Return the (X, Y) coordinate for the center point of the cell that contains the specified text.  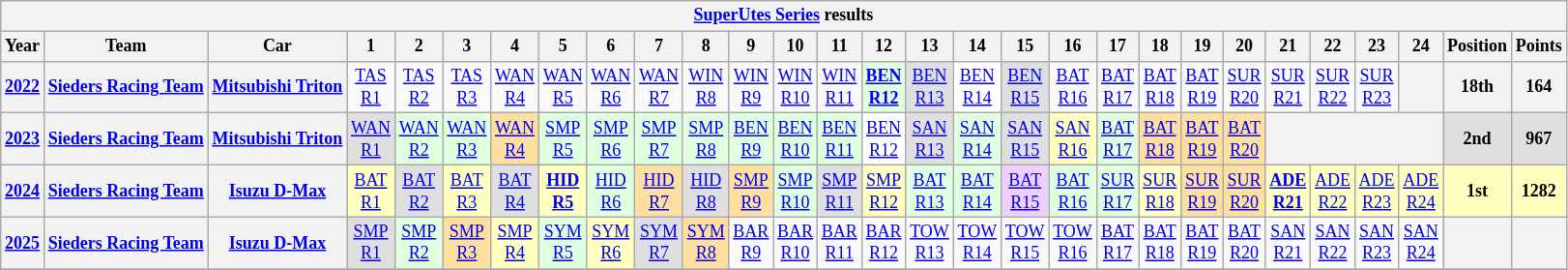
BENR9 (751, 139)
967 (1539, 139)
BATR15 (1025, 191)
SMPR9 (751, 191)
21 (1288, 46)
SYMR7 (659, 243)
SYMR5 (563, 243)
14 (976, 46)
BATR1 (371, 191)
SMPR11 (839, 191)
SYMR8 (706, 243)
20 (1244, 46)
WANR6 (611, 87)
2024 (23, 191)
SMPR6 (611, 139)
Position (1477, 46)
BATR13 (930, 191)
TOWR15 (1025, 243)
WANR2 (419, 139)
SANR15 (1025, 139)
13 (930, 46)
18th (1477, 87)
BARR12 (884, 243)
HIDR8 (706, 191)
SMPR7 (659, 139)
16 (1073, 46)
BATR4 (515, 191)
1st (1477, 191)
SANR22 (1333, 243)
HIDR5 (563, 191)
17 (1118, 46)
Team (126, 46)
19 (1203, 46)
WINR11 (839, 87)
Points (1539, 46)
SuperUtes Series results (783, 15)
WINR9 (751, 87)
2023 (23, 139)
23 (1377, 46)
WINR8 (706, 87)
TOWR16 (1073, 243)
SMPR4 (515, 243)
SANR21 (1288, 243)
SMPR8 (706, 139)
BATR3 (467, 191)
7 (659, 46)
SMPR10 (796, 191)
3 (467, 46)
ADER23 (1377, 191)
ADER22 (1333, 191)
4 (515, 46)
TASR2 (419, 87)
BARR10 (796, 243)
BENR10 (796, 139)
WANR7 (659, 87)
SMPR3 (467, 243)
8 (706, 46)
WINR10 (796, 87)
BENR14 (976, 87)
6 (611, 46)
SANR24 (1421, 243)
ADER24 (1421, 191)
24 (1421, 46)
HIDR7 (659, 191)
2nd (1477, 139)
SURR18 (1160, 191)
SMPR5 (563, 139)
SYMR6 (611, 243)
SMPR1 (371, 243)
WANR1 (371, 139)
SANR23 (1377, 243)
15 (1025, 46)
2 (419, 46)
1282 (1539, 191)
SURR17 (1118, 191)
18 (1160, 46)
SURR21 (1288, 87)
HIDR6 (611, 191)
Year (23, 46)
TASR3 (467, 87)
TOWR13 (930, 243)
11 (839, 46)
SURR19 (1203, 191)
9 (751, 46)
SANR14 (976, 139)
BENR11 (839, 139)
22 (1333, 46)
SURR23 (1377, 87)
2025 (23, 243)
SMPR12 (884, 191)
BENR15 (1025, 87)
SANR13 (930, 139)
5 (563, 46)
164 (1539, 87)
BARR11 (839, 243)
BATR2 (419, 191)
BATR14 (976, 191)
SMPR2 (419, 243)
SANR16 (1073, 139)
WANR5 (563, 87)
SURR22 (1333, 87)
1 (371, 46)
WANR3 (467, 139)
2022 (23, 87)
10 (796, 46)
Car (277, 46)
TOWR14 (976, 243)
BARR9 (751, 243)
TASR1 (371, 87)
BENR13 (930, 87)
12 (884, 46)
ADER21 (1288, 191)
